Identify which cell holds the provided text, then report its (X, Y) central coordinate. 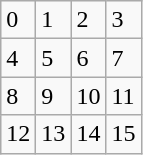
2 (88, 20)
11 (124, 96)
14 (88, 134)
6 (88, 58)
12 (18, 134)
9 (54, 96)
8 (18, 96)
0 (18, 20)
13 (54, 134)
7 (124, 58)
4 (18, 58)
3 (124, 20)
15 (124, 134)
1 (54, 20)
5 (54, 58)
10 (88, 96)
